From the cell containing the given text, extract its center point as (x, y) coordinate. 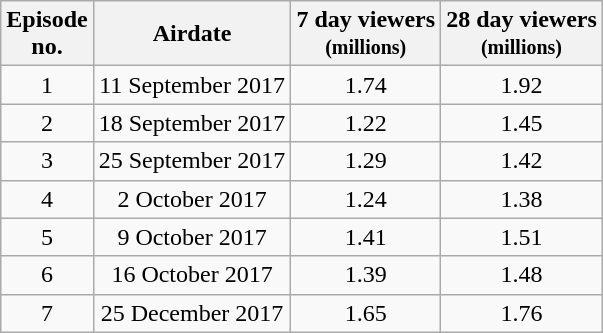
1.29 (366, 161)
1 (47, 85)
9 October 2017 (192, 237)
1.22 (366, 123)
25 December 2017 (192, 313)
1.42 (522, 161)
7 day viewers(millions) (366, 34)
25 September 2017 (192, 161)
1.92 (522, 85)
1.39 (366, 275)
1.45 (522, 123)
1.48 (522, 275)
Airdate (192, 34)
28 day viewers(millions) (522, 34)
6 (47, 275)
1.24 (366, 199)
1.76 (522, 313)
3 (47, 161)
11 September 2017 (192, 85)
4 (47, 199)
2 (47, 123)
1.51 (522, 237)
5 (47, 237)
1.41 (366, 237)
1.74 (366, 85)
2 October 2017 (192, 199)
18 September 2017 (192, 123)
7 (47, 313)
1.38 (522, 199)
16 October 2017 (192, 275)
1.65 (366, 313)
Episodeno. (47, 34)
